Return (x, y) of the center of cell containing provided text 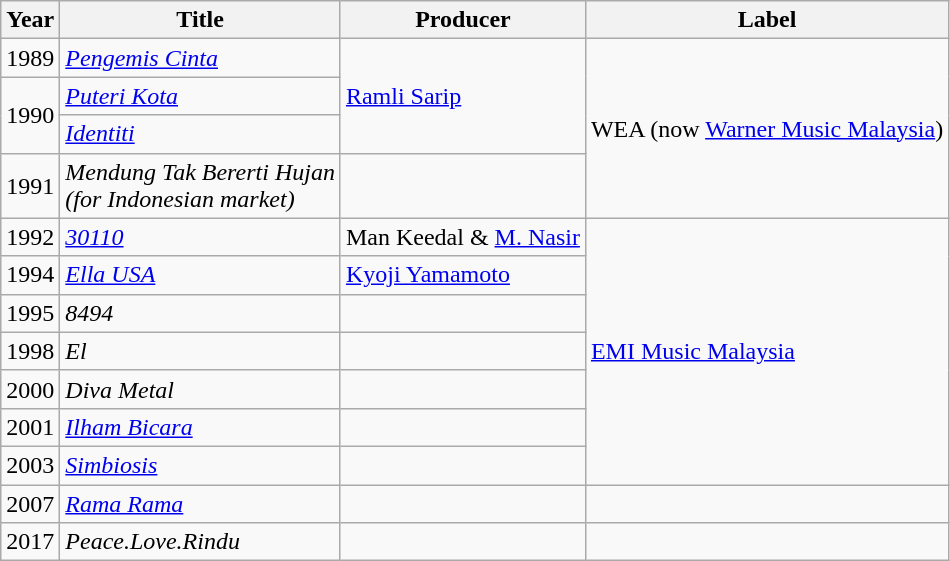
Puteri Kota (200, 96)
1995 (30, 313)
Kyoji Yamamoto (462, 275)
Rama Rama (200, 503)
2001 (30, 427)
EMI Music Malaysia (766, 351)
2003 (30, 465)
Year (30, 20)
Ramli Sarip (462, 96)
Producer (462, 20)
Label (766, 20)
El (200, 351)
8494 (200, 313)
30110 (200, 237)
1990 (30, 115)
Simbiosis (200, 465)
2007 (30, 503)
2017 (30, 542)
1991 (30, 186)
Man Keedal & M. Nasir (462, 237)
Peace.Love.Rindu (200, 542)
Pengemis Cinta (200, 58)
Mendung Tak Bererti Hujan(for Indonesian market) (200, 186)
Title (200, 20)
Identiti (200, 134)
Ella USA (200, 275)
1992 (30, 237)
2000 (30, 389)
1994 (30, 275)
1998 (30, 351)
WEA (now Warner Music Malaysia) (766, 128)
1989 (30, 58)
Diva Metal (200, 389)
Ilham Bicara (200, 427)
